Determine the [x, y] coordinate at the center of the cell enclosing the given text.  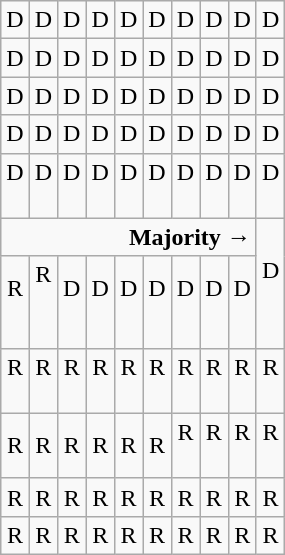
Majority → [129, 237]
